Search for the cell housing the specified text and yield its [x, y] center coordinate. 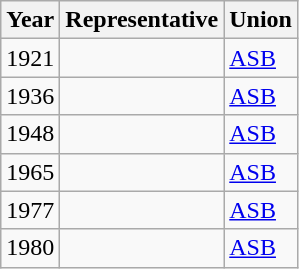
1977 [30, 210]
Representative [142, 20]
Year [30, 20]
1980 [30, 248]
1936 [30, 96]
1948 [30, 134]
1921 [30, 58]
1965 [30, 172]
Union [261, 20]
